Identify which cell holds the provided text, then report its (X, Y) central coordinate. 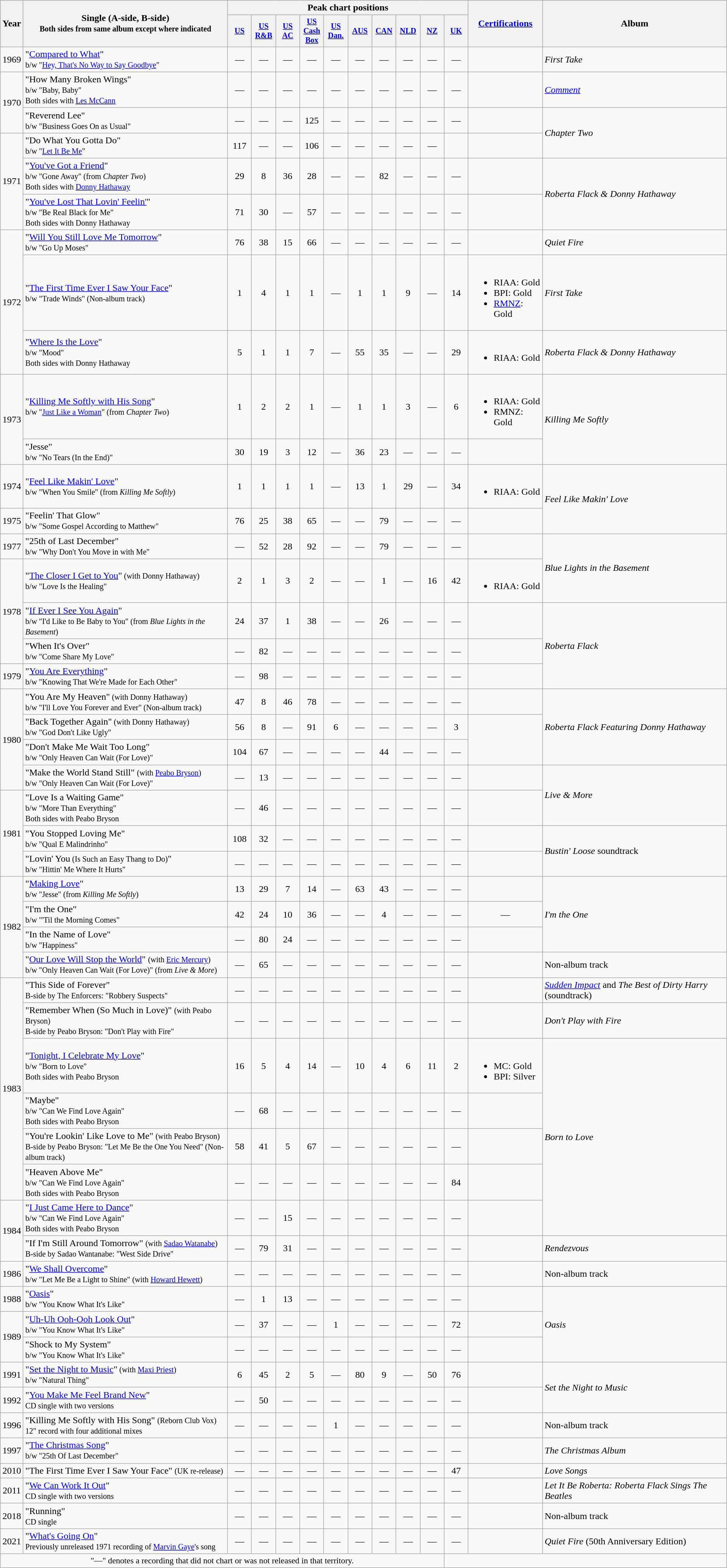
"Uh-Uh Ooh-Ooh Look Out"b/w "You Know What It's Like" (125, 1324)
USR&B (264, 31)
"If Ever I See You Again"b/w "I'd Like to Be Baby to You" (from Blue Lights in the Basement) (125, 621)
1988 (12, 1299)
1992 (12, 1400)
"When It's Over"b/w "Come Share My Love" (125, 651)
"Set the Night to Music" (with Maxi Priest)b/w "Natural Thing" (125, 1375)
Oasis (635, 1324)
Feel Like Makin' Love (635, 499)
Don't Play with Fire (635, 1020)
Quiet Fire (635, 242)
AUS (360, 31)
1986 (12, 1274)
"Remember When (So Much in Love)" (with Peabo Bryson)B-side by Peabo Bryson: "Don't Play with Fire" (125, 1020)
Let It Be Roberta: Roberta Flack Sings The Beatles (635, 1490)
"The First Time Ever I Saw Your Face"b/w "Trade Winds" (Non-album track) (125, 293)
"Jesse"b/w "No Tears (In the End)" (125, 452)
"25th of Last December"b/w "Why Don't You Move in with Me" (125, 546)
"You Make Me Feel Brand New"CD single with two versions (125, 1400)
"How Many Broken Wings"b/w "Baby, Baby"Both sides with Les McCann (125, 90)
11 (432, 1066)
"Oasis"b/w "You Know What It's Like" (125, 1299)
"The Closer I Get to You" (with Donny Hathaway)b/w "Love Is the Healing" (125, 581)
Peak chart positions (348, 8)
"I'm the One"b/w "'Til the Morning Comes" (125, 914)
"Shock to My System"b/w "You Know What It's Like" (125, 1350)
Roberta Flack Featuring Donny Hathaway (635, 727)
"You Are Everything"b/w "Knowing That We're Made for Each Other" (125, 676)
1984 (12, 1230)
2011 (12, 1490)
"Heaven Above Me"b/w "Can We Find Love Again"Both sides with Peabo Bryson (125, 1182)
"Running"CD single (125, 1516)
CAN (384, 31)
58 (240, 1146)
106 (312, 145)
"Reverend Lee"b/w "Business Goes On as Usual" (125, 120)
UK (456, 31)
"You've Lost That Lovin' Feelin'"b/w "Be Real Black for Me"Both sides with Donny Hathaway (125, 212)
32 (264, 839)
72 (456, 1324)
NLD (408, 31)
1982 (12, 927)
31 (288, 1249)
1973 (12, 419)
"Will You Still Love Me Tomorrow"b/w "Go Up Moses" (125, 242)
1974 (12, 486)
"The First Time Ever I Saw Your Face" (UK re-release) (125, 1471)
125 (312, 120)
68 (264, 1111)
1989 (12, 1337)
Blue Lights in the Basement (635, 568)
98 (264, 676)
108 (240, 839)
"Killing Me Softly with His Song" (Reborn Club Vox)12" record with four additional mixes (125, 1425)
"Love Is a Waiting Game"b/w "More Than Everything"Both sides with Peabo Bryson (125, 808)
Chapter Two (635, 133)
78 (312, 701)
I'm the One (635, 914)
Rendezvous (635, 1249)
"If I'm Still Around Tomorrow" (with Sadao Watanabe)B-side by Sadao Wantanabe: "West Side Drive" (125, 1249)
"Back Together Again" (with Donny Hathaway)b/w "God Don't Like Ugly" (125, 727)
1991 (12, 1375)
USDan. (336, 31)
34 (456, 486)
"Don't Make Me Wait Too Long"b/w "Only Heaven Can Wait (For Love)" (125, 753)
25 (264, 521)
NZ (432, 31)
1981 (12, 833)
19 (264, 452)
1972 (12, 302)
Comment (635, 90)
"What's Going On"Previously unreleased 1971 recording of Marvin Gaye's song (125, 1541)
44 (384, 753)
91 (312, 727)
"Make the World Stand Still" (with Peabo Bryson)b/w "Only Heaven Can Wait (For Love)" (125, 777)
1977 (12, 546)
71 (240, 212)
Love Songs (635, 1471)
Album (635, 24)
1996 (12, 1425)
US (240, 31)
"—" denotes a recording that did not chart or was not released in that territory. (222, 1561)
RIAA: GoldBPI: GoldRMNZ: Gold (506, 293)
1983 (12, 1089)
57 (312, 212)
"Lovin' You (Is Such an Easy Thang to Do)"b/w "Hittin' Me Where It Hurts" (125, 864)
"We Can Work It Out"CD single with two versions (125, 1490)
52 (264, 546)
"You've Got a Friend"b/w "Gone Away" (from Chapter Two)Both sides with Donny Hathaway (125, 176)
"I Just Came Here to Dance"b/w "Can We Find Love Again"Both sides with Peabo Bryson (125, 1218)
Sudden Impact and The Best of Dirty Harry (soundtrack) (635, 990)
"Making Love"b/w "Jesse" (from Killing Me Softly) (125, 889)
84 (456, 1182)
Certifications (506, 24)
US Cash Box (312, 31)
23 (384, 452)
63 (360, 889)
"This Side of Forever"B-side by The Enforcers: "Robbery Suspects" (125, 990)
"In the Name of Love"b/w "Happiness" (125, 940)
"Feel Like Makin' Love"b/w "When You Smile" (from Killing Me Softly) (125, 486)
Roberta Flack (635, 646)
"The Christmas Song"b/w "25th Of Last December" (125, 1451)
104 (240, 753)
26 (384, 621)
Killing Me Softly (635, 419)
1980 (12, 739)
1970 (12, 103)
2010 (12, 1471)
2021 (12, 1541)
1978 (12, 611)
Single (A-side, B-side)Both sides from same album except where indicated (125, 24)
1997 (12, 1451)
"Tonight, I Celebrate My Love"b/w "Born to Love"Both sides with Peabo Bryson (125, 1066)
"Do What You Gotta Do"b/w "Let It Be Me" (125, 145)
117 (240, 145)
41 (264, 1146)
1975 (12, 521)
35 (384, 353)
USAC (288, 31)
"Feelin' That Glow"b/w "Some Gospel According to Matthew" (125, 521)
43 (384, 889)
"Where Is the Love"b/w "Mood"Both sides with Donny Hathaway (125, 353)
Born to Love (635, 1137)
1971 (12, 181)
66 (312, 242)
2018 (12, 1516)
56 (240, 727)
"You're Lookin' Like Love to Me" (with Peabo Bryson)B-side by Peabo Bryson: "Let Me Be the One You Need" (Non-album track) (125, 1146)
Quiet Fire (50th Anniversary Edition) (635, 1541)
MC: GoldBPI: Silver (506, 1066)
55 (360, 353)
45 (264, 1375)
"Killing Me Softly with His Song"b/w "Just Like a Woman" (from Chapter Two) (125, 407)
RIAA: GoldRMNZ: Gold (506, 407)
1969 (12, 59)
Year (12, 24)
1979 (12, 676)
"Maybe"b/w "Can We Find Love Again"Both sides with Peabo Bryson (125, 1111)
Set the Night to Music (635, 1387)
"We Shall Overcome"b/w "Let Me Be a Light to Shine" (with Howard Hewett) (125, 1274)
12 (312, 452)
92 (312, 546)
The Christmas Album (635, 1451)
"Our Love Will Stop the World" (with Eric Mercury)b/w "Only Heaven Can Wait (For Love)" (from Live & More) (125, 965)
"You Are My Heaven" (with Donny Hathaway)b/w "I'll Love You Forever and Ever" (Non-album track) (125, 701)
"Compared to What"b/w "Hey, That's No Way to Say Goodbye" (125, 59)
Bustin' Loose soundtrack (635, 851)
"You Stopped Loving Me"b/w "Qual E Malindrinho" (125, 839)
Live & More (635, 795)
